Output the (X, Y) coordinate of the center of the cell containing the given text.  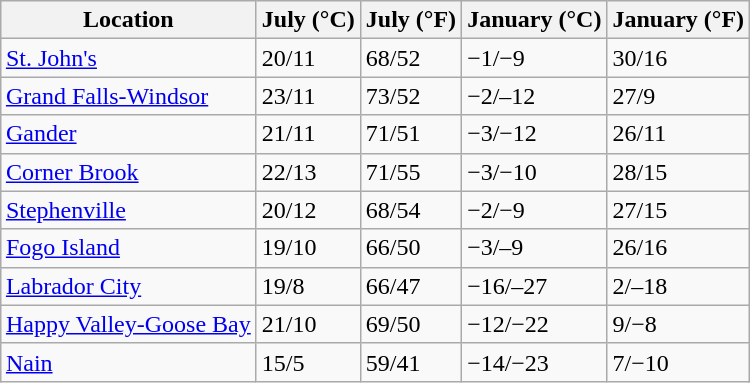
−2/–12 (534, 96)
9/−8 (678, 324)
26/16 (678, 248)
68/52 (410, 58)
January (°C) (534, 20)
27/15 (678, 210)
7/−10 (678, 362)
21/11 (308, 134)
−3/–9 (534, 248)
Gander (128, 134)
−3/−12 (534, 134)
27/9 (678, 96)
−14/−23 (534, 362)
19/10 (308, 248)
22/13 (308, 172)
Nain (128, 362)
−2/−9 (534, 210)
71/55 (410, 172)
26/11 (678, 134)
59/41 (410, 362)
January (°F) (678, 20)
Grand Falls-Windsor (128, 96)
21/10 (308, 324)
July (°C) (308, 20)
30/16 (678, 58)
23/11 (308, 96)
St. John's (128, 58)
Labrador City (128, 286)
−1/−9 (534, 58)
Corner Brook (128, 172)
73/52 (410, 96)
20/12 (308, 210)
−16/–27 (534, 286)
69/50 (410, 324)
Happy Valley-Goose Bay (128, 324)
66/50 (410, 248)
Fogo Island (128, 248)
71/51 (410, 134)
19/8 (308, 286)
66/47 (410, 286)
Stephenville (128, 210)
Location (128, 20)
July (°F) (410, 20)
20/11 (308, 58)
2/–18 (678, 286)
28/15 (678, 172)
−12/−22 (534, 324)
−3/−10 (534, 172)
15/5 (308, 362)
68/54 (410, 210)
